Output the (x, y) coordinate of the center of the cell containing the given text.  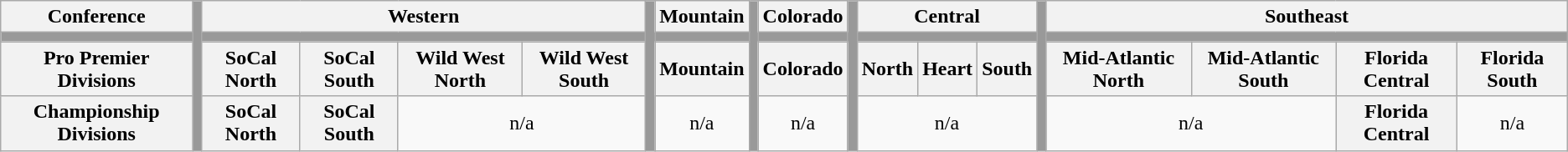
Florida South (1513, 68)
Wild West South (585, 68)
Mid-Atlantic North (1119, 68)
Mid-Atlantic South (1263, 68)
Heart (948, 68)
Wild West North (460, 68)
Southeast (1307, 17)
South (1007, 68)
Conference (97, 17)
North (887, 68)
Championship Divisions (97, 124)
Western (424, 17)
Central (946, 17)
Pro Premier Divisions (97, 68)
